Scan for the cell matching the given text and deliver its (x, y) coordinate at center. 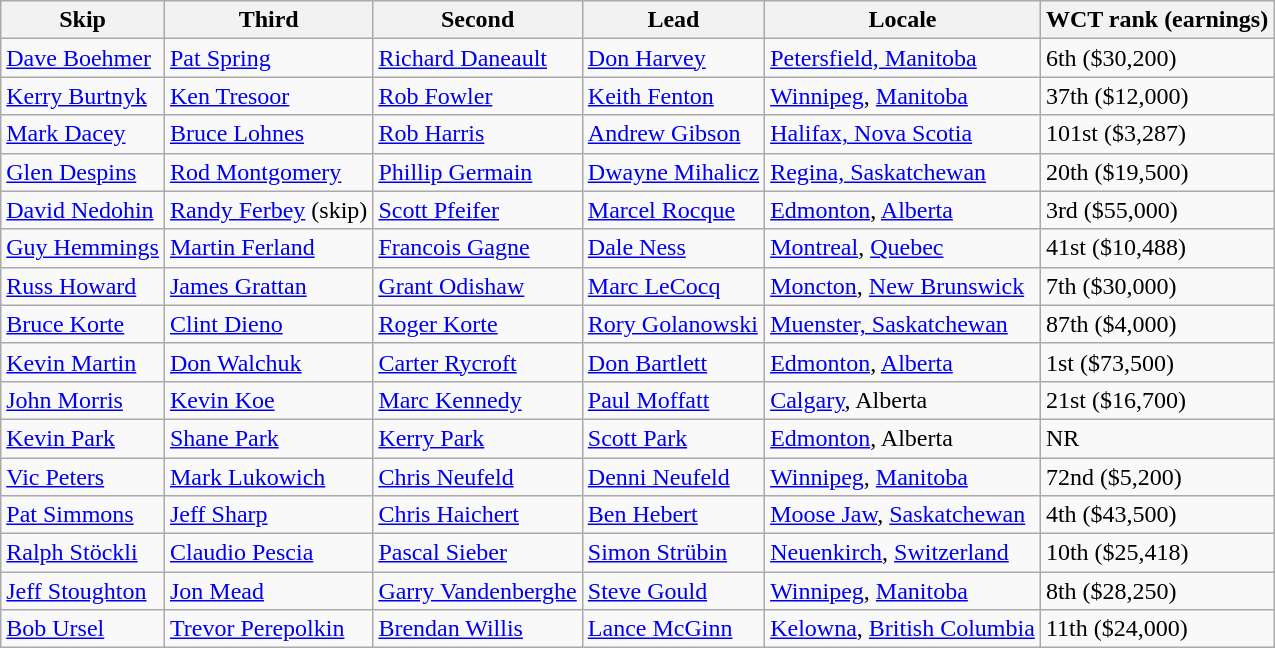
Muenster, Saskatchewan (903, 324)
Scott Pfeifer (478, 210)
Montreal, Quebec (903, 248)
Denni Neufeld (673, 477)
Chris Haichert (478, 515)
Kevin Martin (83, 362)
Dave Boehmer (83, 58)
Claudio Pescia (268, 553)
Bob Ursel (83, 629)
Petersfield, Manitoba (903, 58)
Martin Ferland (268, 248)
Third (268, 20)
6th ($30,200) (1156, 58)
Regina, Saskatchewan (903, 172)
Scott Park (673, 438)
Ken Tresoor (268, 96)
Chris Neufeld (478, 477)
101st ($3,287) (1156, 134)
Kevin Koe (268, 400)
Russ Howard (83, 286)
Jon Mead (268, 591)
Moose Jaw, Saskatchewan (903, 515)
20th ($19,500) (1156, 172)
Bruce Lohnes (268, 134)
Don Walchuk (268, 362)
Marcel Rocque (673, 210)
David Nedohin (83, 210)
37th ($12,000) (1156, 96)
Andrew Gibson (673, 134)
Marc Kennedy (478, 400)
Ralph Stöckli (83, 553)
John Morris (83, 400)
11th ($24,000) (1156, 629)
Rob Harris (478, 134)
Marc LeCocq (673, 286)
Mark Dacey (83, 134)
Kerry Park (478, 438)
Richard Daneault (478, 58)
Roger Korte (478, 324)
Pascal Sieber (478, 553)
Halifax, Nova Scotia (903, 134)
Rob Fowler (478, 96)
Moncton, New Brunswick (903, 286)
Randy Ferbey (skip) (268, 210)
Calgary, Alberta (903, 400)
72nd ($5,200) (1156, 477)
James Grattan (268, 286)
Kevin Park (83, 438)
NR (1156, 438)
7th ($30,000) (1156, 286)
Rod Montgomery (268, 172)
87th ($4,000) (1156, 324)
1st ($73,500) (1156, 362)
Second (478, 20)
Phillip Germain (478, 172)
Francois Gagne (478, 248)
Jeff Sharp (268, 515)
Carter Rycroft (478, 362)
WCT rank (earnings) (1156, 20)
Paul Moffatt (673, 400)
41st ($10,488) (1156, 248)
Trevor Perepolkin (268, 629)
Lead (673, 20)
Neuenkirch, Switzerland (903, 553)
Pat Simmons (83, 515)
Shane Park (268, 438)
Garry Vandenberghe (478, 591)
21st ($16,700) (1156, 400)
Grant Odishaw (478, 286)
Mark Lukowich (268, 477)
Steve Gould (673, 591)
Kerry Burtnyk (83, 96)
4th ($43,500) (1156, 515)
Clint Dieno (268, 324)
8th ($28,250) (1156, 591)
Don Bartlett (673, 362)
Lance McGinn (673, 629)
Keith Fenton (673, 96)
Bruce Korte (83, 324)
Pat Spring (268, 58)
Vic Peters (83, 477)
10th ($25,418) (1156, 553)
Rory Golanowski (673, 324)
Kelowna, British Columbia (903, 629)
Jeff Stoughton (83, 591)
Dwayne Mihalicz (673, 172)
Guy Hemmings (83, 248)
Ben Hebert (673, 515)
Dale Ness (673, 248)
Glen Despins (83, 172)
Brendan Willis (478, 629)
Skip (83, 20)
Simon Strübin (673, 553)
Don Harvey (673, 58)
3rd ($55,000) (1156, 210)
Locale (903, 20)
